Detect which cell encompasses the target text, then output its [x, y] center coordinate. 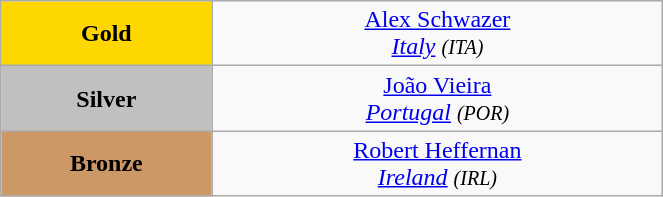
Alex SchwazerItaly (ITA) [438, 34]
Silver [106, 98]
Robert HeffernanIreland (IRL) [438, 164]
Gold [106, 34]
Bronze [106, 164]
João VieiraPortugal (POR) [438, 98]
